Locate the cell with the specified text and output its [x, y] center coordinate. 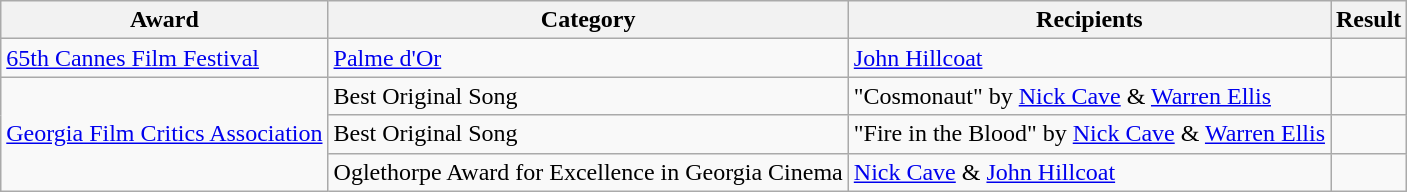
Georgia Film Critics Association [164, 134]
Award [164, 20]
Palme d'Or [588, 58]
"Fire in the Blood" by Nick Cave & Warren Ellis [1089, 134]
Recipients [1089, 20]
Nick Cave & John Hillcoat [1089, 172]
65th Cannes Film Festival [164, 58]
Oglethorpe Award for Excellence in Georgia Cinema [588, 172]
Category [588, 20]
"Cosmonaut" by Nick Cave & Warren Ellis [1089, 96]
Result [1368, 20]
John Hillcoat [1089, 58]
